Extract the (x, y) coordinate from the center of the cell holding the provided text.  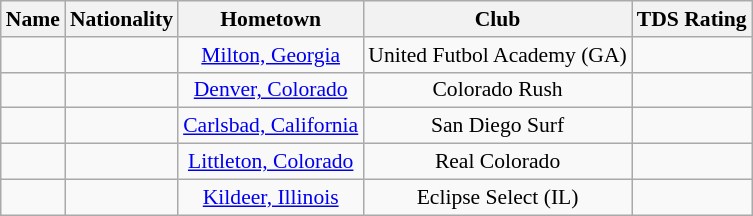
Eclipse Select (IL) (498, 197)
TDS Rating (692, 19)
Colorado Rush (498, 90)
Kildeer, Illinois (270, 197)
Denver, Colorado (270, 90)
San Diego Surf (498, 126)
Real Colorado (498, 162)
Name (33, 19)
Carlsbad, California (270, 126)
United Futbol Academy (GA) (498, 55)
Milton, Georgia (270, 55)
Club (498, 19)
Hometown (270, 19)
Littleton, Colorado (270, 162)
Nationality (122, 19)
